Return the (X, Y) coordinate for the center point of the cell that contains the specified text.  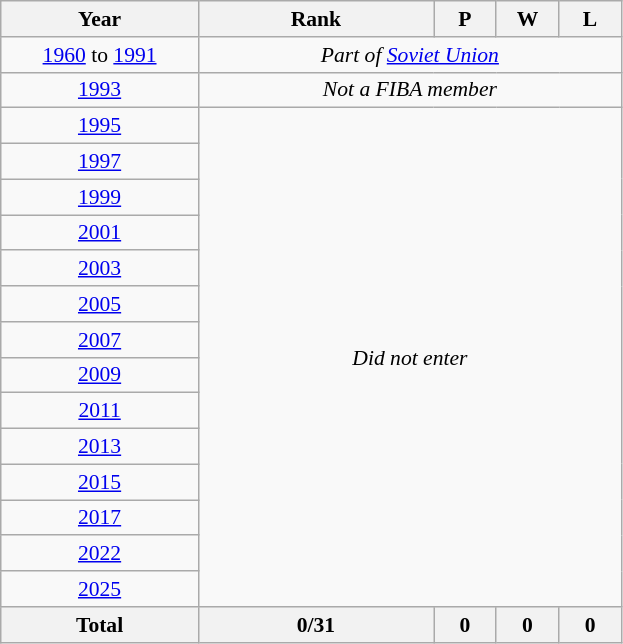
2009 (100, 375)
1999 (100, 197)
2025 (100, 589)
W (528, 19)
Did not enter (410, 358)
0/31 (316, 625)
2001 (100, 233)
1997 (100, 162)
1993 (100, 90)
Not a FIBA member (410, 90)
P (466, 19)
2022 (100, 554)
2013 (100, 447)
2015 (100, 482)
2007 (100, 340)
2003 (100, 269)
2011 (100, 411)
Part of Soviet Union (410, 55)
L (590, 19)
1995 (100, 126)
2005 (100, 304)
Total (100, 625)
Year (100, 19)
Rank (316, 19)
1960 to 1991 (100, 55)
2017 (100, 518)
